Locate the cell with the specified text and output its [X, Y] center coordinate. 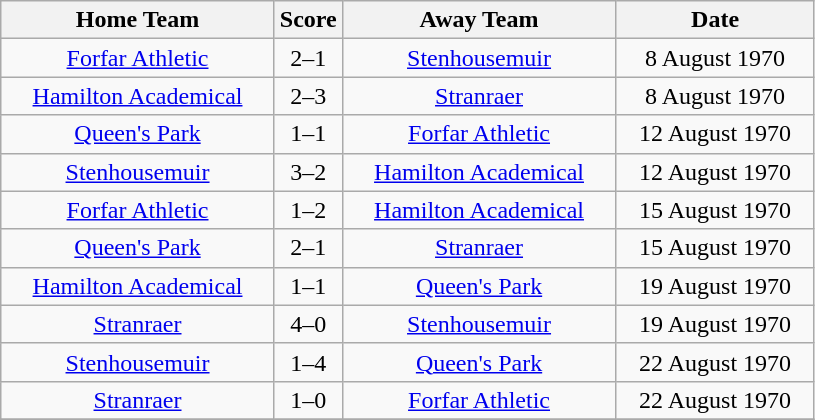
2–3 [308, 96]
4–0 [308, 324]
Home Team [138, 20]
1–4 [308, 362]
1–2 [308, 210]
3–2 [308, 172]
Date [716, 20]
Score [308, 20]
Away Team [479, 20]
1–0 [308, 400]
